Find where the given text appears and provide that cell's center as (x, y) coordinate. 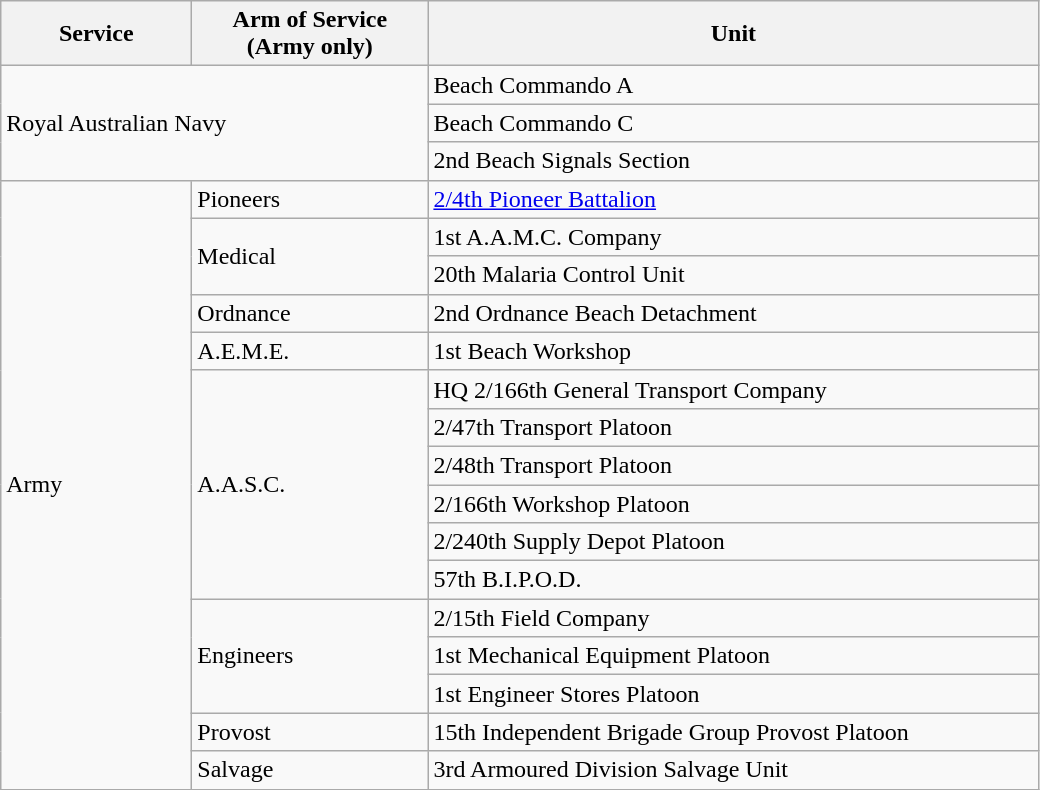
Ordnance (310, 313)
Beach Commando A (734, 85)
1st A.A.M.C. Company (734, 237)
2/166th Workshop Platoon (734, 503)
2nd Ordnance Beach Detachment (734, 313)
Royal Australian Navy (214, 123)
Engineers (310, 656)
2/15th Field Company (734, 618)
2nd Beach Signals Section (734, 161)
2/48th Transport Platoon (734, 465)
2/4th Pioneer Battalion (734, 199)
57th B.I.P.O.D. (734, 580)
15th Independent Brigade Group Provost Platoon (734, 732)
Pioneers (310, 199)
A.A.S.C. (310, 484)
Service (96, 34)
Salvage (310, 770)
A.E.M.E. (310, 351)
20th Malaria Control Unit (734, 275)
Beach Commando C (734, 123)
Arm of Service(Army only) (310, 34)
3rd Armoured Division Salvage Unit (734, 770)
Army (96, 484)
2/240th Supply Depot Platoon (734, 542)
Provost (310, 732)
2/47th Transport Platoon (734, 427)
Medical (310, 256)
1st Beach Workshop (734, 351)
Unit (734, 34)
HQ 2/166th General Transport Company (734, 389)
1st Mechanical Equipment Platoon (734, 656)
1st Engineer Stores Platoon (734, 694)
